Search for the cell housing the specified text and yield its [x, y] center coordinate. 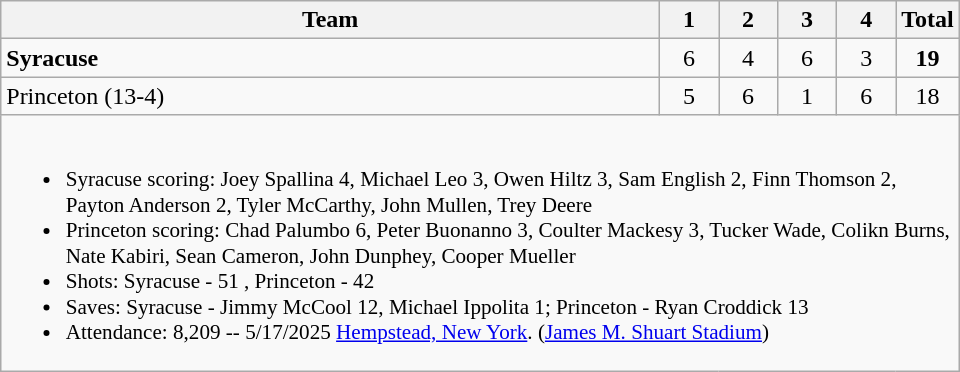
2 [748, 20]
Princeton (13-4) [330, 96]
Syracuse [330, 58]
Total [928, 20]
18 [928, 96]
5 [688, 96]
Team [330, 20]
19 [928, 58]
